For the text-containing cell, return its midpoint in (x, y) coordinate format. 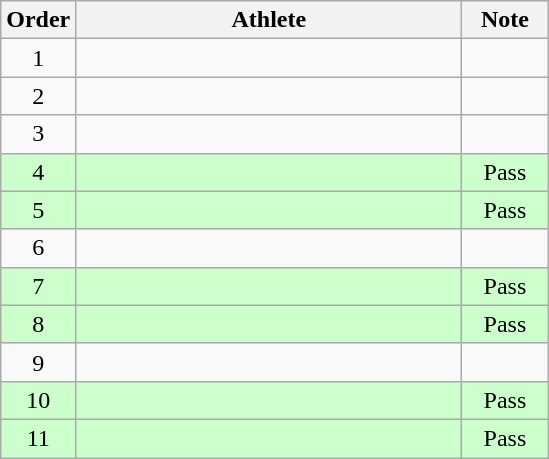
Note (505, 20)
11 (38, 438)
Order (38, 20)
4 (38, 172)
2 (38, 96)
5 (38, 210)
1 (38, 58)
9 (38, 362)
8 (38, 324)
3 (38, 134)
6 (38, 248)
7 (38, 286)
Athlete (269, 20)
10 (38, 400)
